Determine the (x, y) coordinate at the center of the cell enclosing the given text.  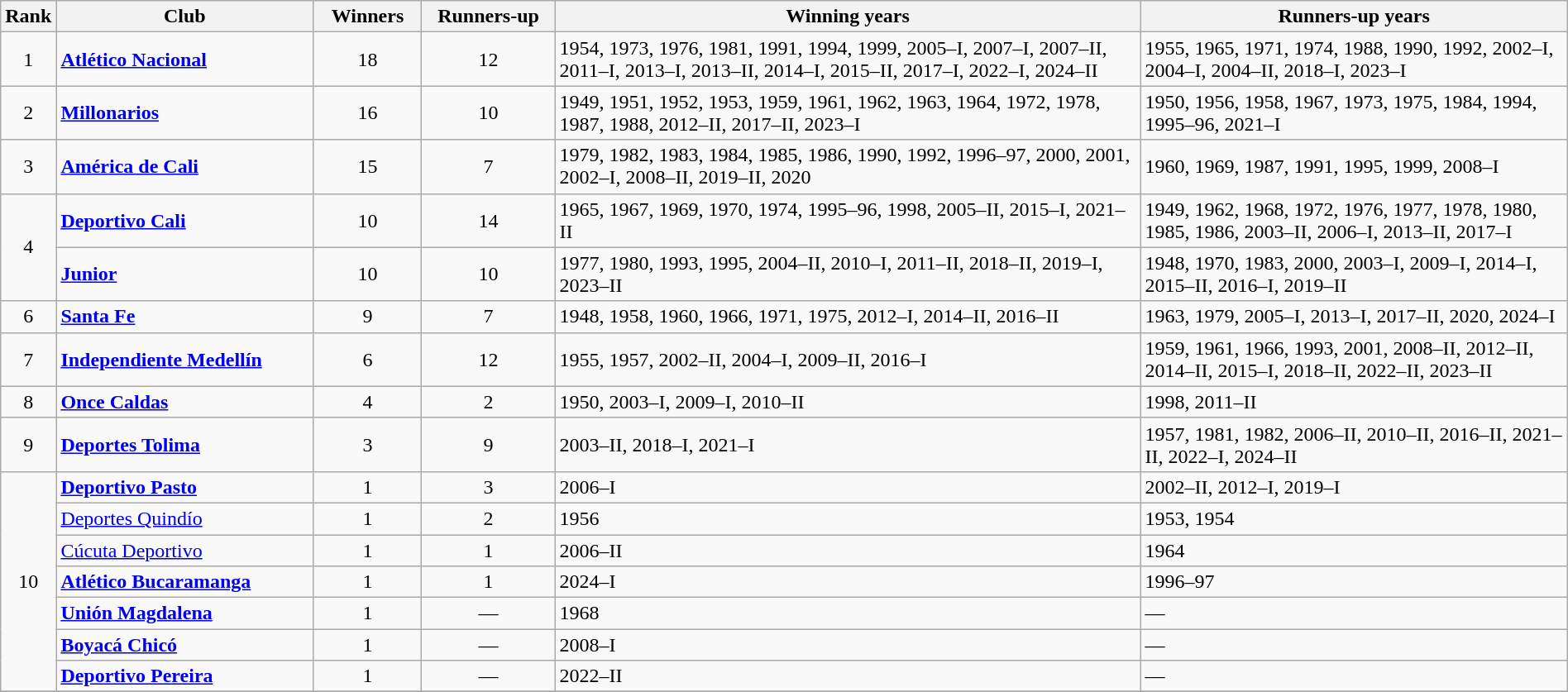
1953, 1954 (1354, 518)
1963, 1979, 2005–I, 2013–I, 2017–II, 2020, 2024–I (1354, 317)
1977, 1980, 1993, 1995, 2004–II, 2010–I, 2011–II, 2018–II, 2019–I, 2023–II (848, 274)
Deportivo Pasto (185, 487)
Rank (28, 17)
Unión Magdalena (185, 613)
Club (185, 17)
1955, 1965, 1971, 1974, 1988, 1990, 1992, 2002–I, 2004–I, 2004–II, 2018–I, 2023–I (1354, 60)
1950, 1956, 1958, 1967, 1973, 1975, 1984, 1994, 1995–96, 2021–I (1354, 112)
15 (367, 167)
Boyacá Chicó (185, 645)
1964 (1354, 550)
1949, 1951, 1952, 1953, 1959, 1961, 1962, 1963, 1964, 1972, 1978, 1987, 1988, 2012–II, 2017–II, 2023–I (848, 112)
Independiente Medellín (185, 359)
Deportes Tolima (185, 445)
1996–97 (1354, 582)
1965, 1967, 1969, 1970, 1974, 1995–96, 1998, 2005–II, 2015–I, 2021–II (848, 220)
18 (367, 60)
2002–II, 2012–I, 2019–I (1354, 487)
Winners (367, 17)
1948, 1958, 1960, 1966, 1971, 1975, 2012–I, 2014–II, 2016–II (848, 317)
2022–II (848, 676)
1957, 1981, 1982, 2006–II, 2010–II, 2016–II, 2021–II, 2022–I, 2024–II (1354, 445)
1956 (848, 518)
Santa Fe (185, 317)
1954, 1973, 1976, 1981, 1991, 1994, 1999, 2005–I, 2007–I, 2007–II, 2011–I, 2013–I, 2013–II, 2014–I, 2015–II, 2017–I, 2022–I, 2024–II (848, 60)
1950, 2003–I, 2009–I, 2010–II (848, 402)
2006–II (848, 550)
1968 (848, 613)
8 (28, 402)
Junior (185, 274)
1979, 1982, 1983, 1984, 1985, 1986, 1990, 1992, 1996–97, 2000, 2001, 2002–I, 2008–II, 2019–II, 2020 (848, 167)
1959, 1961, 1966, 1993, 2001, 2008–II, 2012–II, 2014–II, 2015–I, 2018–II, 2022–II, 2023–II (1354, 359)
2006–I (848, 487)
Runners-up (488, 17)
América de Cali (185, 167)
1955, 1957, 2002–II, 2004–I, 2009–II, 2016–I (848, 359)
Deportivo Pereira (185, 676)
14 (488, 220)
Atlético Nacional (185, 60)
Winning years (848, 17)
Atlético Bucaramanga (185, 582)
Cúcuta Deportivo (185, 550)
1960, 1969, 1987, 1991, 1995, 1999, 2008–I (1354, 167)
1998, 2011–II (1354, 402)
Once Caldas (185, 402)
1949, 1962, 1968, 1972, 1976, 1977, 1978, 1980, 1985, 1986, 2003–II, 2006–I, 2013–II, 2017–I (1354, 220)
Millonarios (185, 112)
1948, 1970, 1983, 2000, 2003–I, 2009–I, 2014–I, 2015–II, 2016–I, 2019–II (1354, 274)
2003–II, 2018–I, 2021–I (848, 445)
Deportivo Cali (185, 220)
Deportes Quindío (185, 518)
2024–I (848, 582)
Runners-up years (1354, 17)
16 (367, 112)
2008–I (848, 645)
